Provide the [X, Y] coordinate of the cell's center where the given text is located.  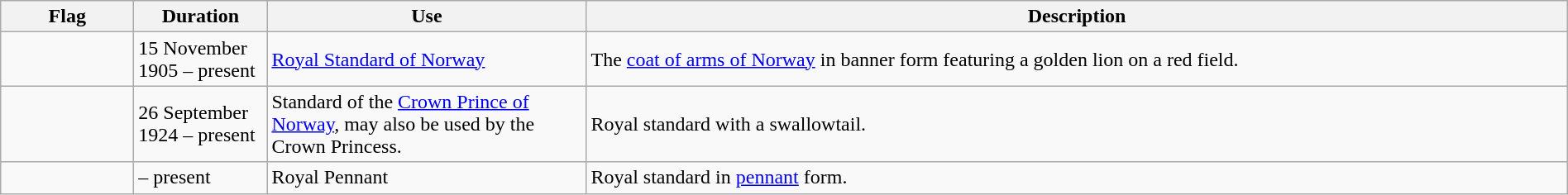
Royal Standard of Norway [427, 59]
Description [1077, 17]
Use [427, 17]
Flag [68, 17]
Royal Pennant [427, 178]
Standard of the Crown Prince of Norway, may also be used by the Crown Princess. [427, 124]
26 September 1924 – present [200, 124]
Royal standard in pennant form. [1077, 178]
– present [200, 178]
Duration [200, 17]
The coat of arms of Norway in banner form featuring a golden lion on a red field. [1077, 59]
Royal standard with a swallowtail. [1077, 124]
15 November 1905 – present [200, 59]
